For the text-containing cell, return its midpoint in [X, Y] coordinate format. 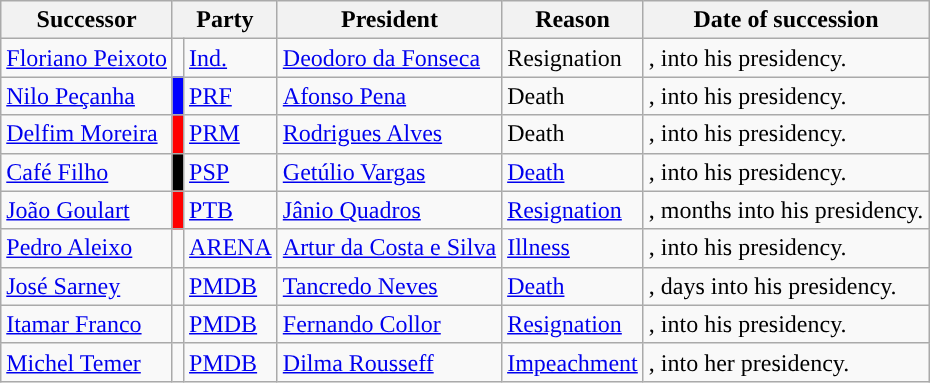
Afonso Pena [389, 96]
Fernando Collor [389, 324]
PRF [231, 96]
Impeachment [573, 362]
Floriano Peixoto [87, 58]
Party [224, 20]
PTB [231, 210]
Dilma Rousseff [389, 362]
ARENA [231, 248]
João Goulart [87, 210]
, days into his presidency. [786, 286]
Artur da Costa e Silva [389, 248]
PRM [231, 134]
Illness [573, 248]
José Sarney [87, 286]
Reason [573, 20]
President [389, 20]
Getúlio Vargas [389, 172]
Michel Temer [87, 362]
Date of succession [786, 20]
, months into his presidency. [786, 210]
Jânio Quadros [389, 210]
Tancredo Neves [389, 286]
Rodrigues Alves [389, 134]
Delfim Moreira [87, 134]
Successor [87, 20]
PSP [231, 172]
Deodoro da Fonseca [389, 58]
Itamar Franco [87, 324]
, into her presidency. [786, 362]
Pedro Aleixo [87, 248]
Nilo Peçanha [87, 96]
Café Filho [87, 172]
Ind. [231, 58]
